Extract the [x, y] coordinate from the center of the cell holding the provided text.  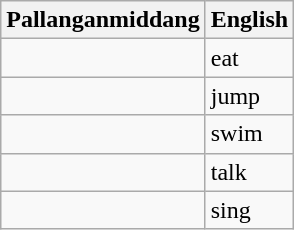
Pallanganmiddang [103, 20]
eat [249, 58]
English [249, 20]
jump [249, 96]
sing [249, 210]
talk [249, 172]
swim [249, 134]
